Capture the cell that displays the provided text and extract its (X, Y) central coordinate. 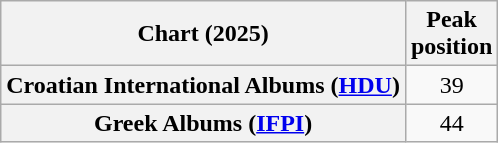
Croatian International Albums (HDU) (204, 85)
Chart (2025) (204, 34)
Peakposition (451, 34)
Greek Albums (IFPI) (204, 123)
44 (451, 123)
39 (451, 85)
